Output the [X, Y] coordinate of the center of the cell containing the given text.  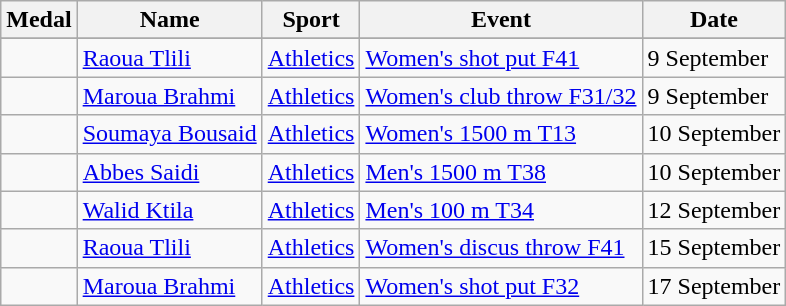
Men's 1500 m T38 [501, 172]
12 September [714, 210]
Walid Ktila [170, 210]
Name [170, 20]
Soumaya Bousaid [170, 134]
Women's 1500 m T13 [501, 134]
Women's shot put F41 [501, 58]
Abbes Saidi [170, 172]
Event [501, 20]
Women's club throw F31/32 [501, 96]
Medal [39, 20]
Sport [311, 20]
15 September [714, 248]
Women's discus throw F41 [501, 248]
Date [714, 20]
17 September [714, 286]
Men's 100 m T34 [501, 210]
Women's shot put F32 [501, 286]
